Capture the cell that displays the provided text and extract its (X, Y) central coordinate. 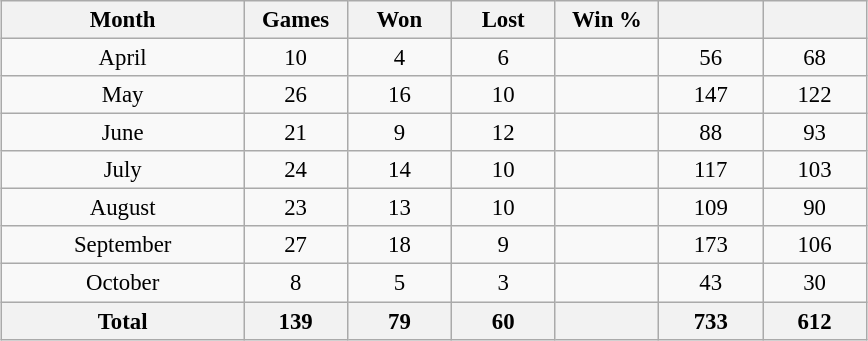
June (123, 133)
Games (296, 20)
6 (503, 57)
147 (711, 95)
173 (711, 245)
Win % (607, 20)
12 (503, 133)
April (123, 57)
4 (399, 57)
October (123, 283)
30 (815, 283)
26 (296, 95)
612 (815, 321)
43 (711, 283)
79 (399, 321)
July (123, 170)
8 (296, 283)
733 (711, 321)
May (123, 95)
24 (296, 170)
90 (815, 208)
Lost (503, 20)
68 (815, 57)
56 (711, 57)
Won (399, 20)
93 (815, 133)
139 (296, 321)
13 (399, 208)
August (123, 208)
September (123, 245)
5 (399, 283)
122 (815, 95)
109 (711, 208)
Month (123, 20)
117 (711, 170)
Total (123, 321)
23 (296, 208)
3 (503, 283)
103 (815, 170)
60 (503, 321)
21 (296, 133)
106 (815, 245)
88 (711, 133)
14 (399, 170)
16 (399, 95)
18 (399, 245)
27 (296, 245)
